Return the [X, Y] coordinate for the center point of the cell that contains the specified text.  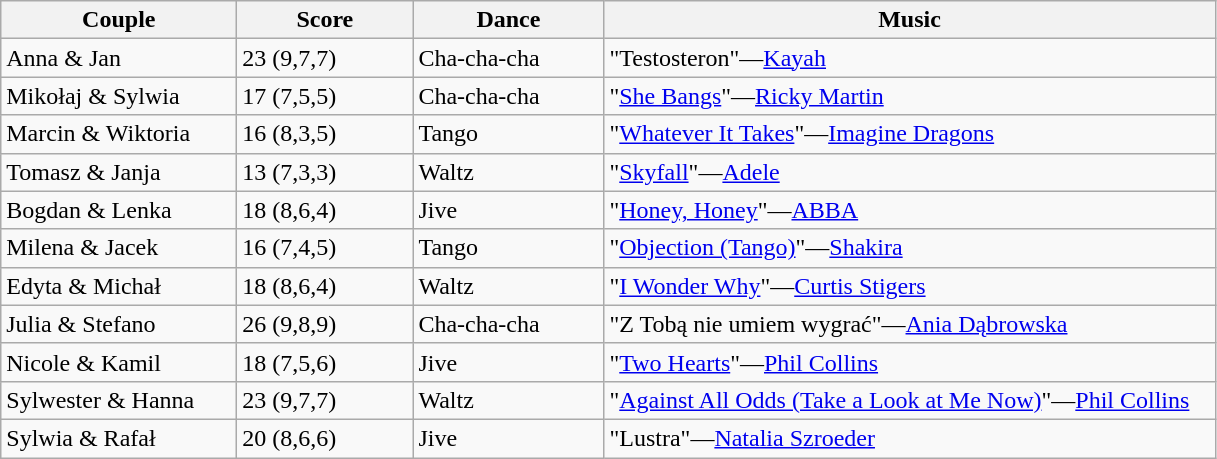
Edyta & Michał [119, 286]
18 (7,5,6) [325, 362]
"Testosteron"—Kayah [910, 58]
"I Wonder Why"—Curtis Stigers [910, 286]
"Skyfall"—Adele [910, 172]
Score [325, 20]
"Against All Odds (Take a Look at Me Now)"—Phil Collins [910, 400]
Sylwia & Rafał [119, 438]
Mikołaj & Sylwia [119, 96]
20 (8,6,6) [325, 438]
"Honey, Honey"—ABBA [910, 210]
Dance [508, 20]
"Lustra"—Natalia Szroeder [910, 438]
Julia & Stefano [119, 324]
"She Bangs"—Ricky Martin [910, 96]
Nicole & Kamil [119, 362]
"Two Hearts"—Phil Collins [910, 362]
Marcin & Wiktoria [119, 134]
26 (9,8,9) [325, 324]
Couple [119, 20]
Milena & Jacek [119, 248]
17 (7,5,5) [325, 96]
Bogdan & Lenka [119, 210]
"Z Tobą nie umiem wygrać"—Ania Dąbrowska [910, 324]
Sylwester & Hanna [119, 400]
"Objection (Tango)"—Shakira [910, 248]
Music [910, 20]
"Whatever It Takes"—Imagine Dragons [910, 134]
13 (7,3,3) [325, 172]
16 (7,4,5) [325, 248]
16 (8,3,5) [325, 134]
Tomasz & Janja [119, 172]
Anna & Jan [119, 58]
